Detect which cell encompasses the target text, then output its [X, Y] center coordinate. 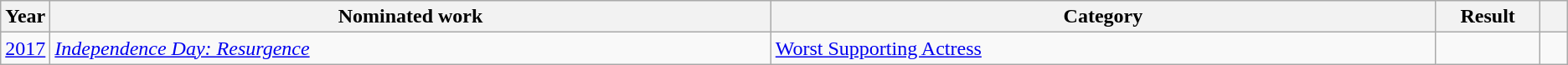
Independence Day: Resurgence [410, 48]
Year [25, 17]
Nominated work [410, 17]
Result [1488, 17]
Worst Supporting Actress [1102, 48]
Category [1102, 17]
2017 [25, 48]
